Identify which cell holds the provided text, then report its [X, Y] central coordinate. 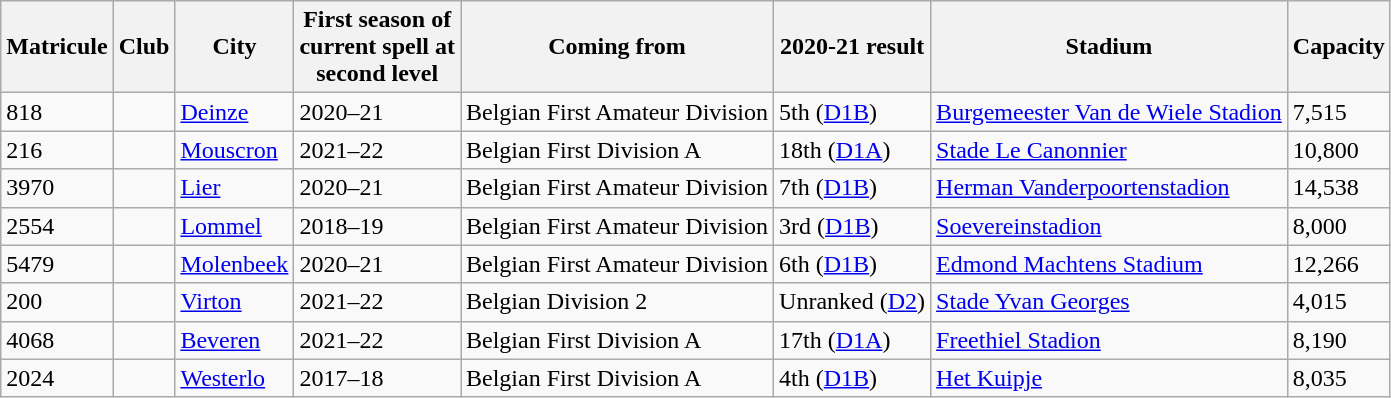
Unranked (D2) [852, 302]
City [234, 47]
10,800 [1338, 150]
2554 [57, 226]
Lier [234, 188]
Coming from [616, 47]
8,190 [1338, 340]
2017–18 [378, 378]
Soevereinstadion [1110, 226]
17th (D1A) [852, 340]
Capacity [1338, 47]
Het Kuipje [1110, 378]
4068 [57, 340]
8,000 [1338, 226]
18th (D1A) [852, 150]
Belgian Division 2 [616, 302]
200 [57, 302]
12,266 [1338, 264]
4th (D1B) [852, 378]
2018–19 [378, 226]
Burgemeester Van de Wiele Stadion [1110, 112]
Molenbeek [234, 264]
5th (D1B) [852, 112]
6th (D1B) [852, 264]
Beveren [234, 340]
3970 [57, 188]
5479 [57, 264]
Westerlo [234, 378]
Club [144, 47]
Stade Yvan Georges [1110, 302]
7,515 [1338, 112]
First season of current spell at second level [378, 47]
7th (D1B) [852, 188]
Virton [234, 302]
Edmond Machtens Stadium [1110, 264]
8,035 [1338, 378]
216 [57, 150]
2024 [57, 378]
4,015 [1338, 302]
3rd (D1B) [852, 226]
Deinze [234, 112]
Mouscron [234, 150]
2020-21 result [852, 47]
Matricule [57, 47]
14,538 [1338, 188]
Herman Vanderpoortenstadion [1110, 188]
Stade Le Canonnier [1110, 150]
Lommel [234, 226]
Stadium [1110, 47]
Freethiel Stadion [1110, 340]
818 [57, 112]
